Return (X, Y) of the center of cell containing provided text 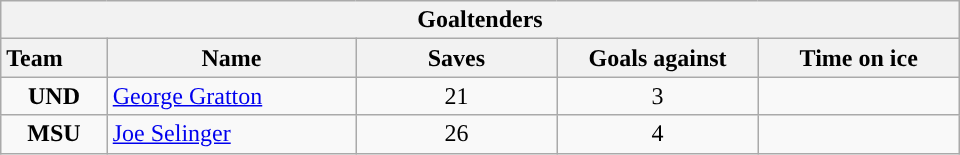
Goals against (658, 58)
Team (54, 58)
3 (658, 96)
Saves (456, 58)
Time on ice (858, 58)
26 (456, 134)
George Gratton (232, 96)
Name (232, 58)
UND (54, 96)
Goaltenders (480, 20)
Joe Selinger (232, 134)
4 (658, 134)
MSU (54, 134)
21 (456, 96)
